Find where the given text appears and provide that cell's center as [x, y] coordinate. 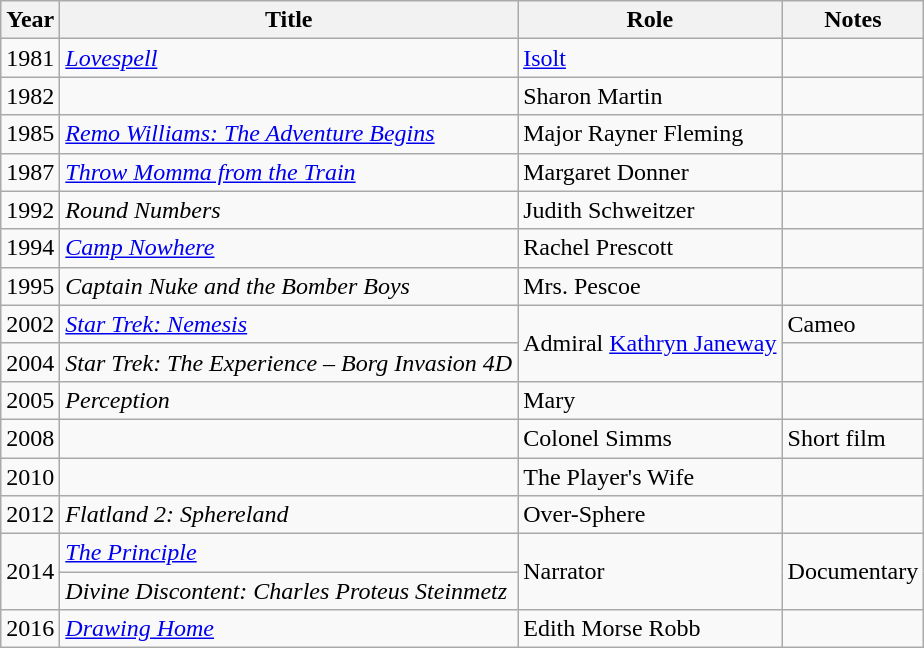
1982 [30, 96]
Round Numbers [289, 210]
Role [650, 20]
Remo Williams: The Adventure Begins [289, 134]
1987 [30, 172]
1994 [30, 248]
2016 [30, 629]
2005 [30, 400]
Perception [289, 400]
Drawing Home [289, 629]
Rachel Prescott [650, 248]
2002 [30, 324]
Edith Morse Robb [650, 629]
Mrs. Pescoe [650, 286]
Captain Nuke and the Bomber Boys [289, 286]
The Principle [289, 553]
2010 [30, 477]
Colonel Simms [650, 438]
Sharon Martin [650, 96]
Title [289, 20]
Judith Schweitzer [650, 210]
Major Rayner Fleming [650, 134]
Documentary [853, 572]
Narrator [650, 572]
Flatland 2: Sphereland [289, 515]
1981 [30, 58]
Short film [853, 438]
1992 [30, 210]
Throw Momma from the Train [289, 172]
The Player's Wife [650, 477]
Isolt [650, 58]
Mary [650, 400]
Lovespell [289, 58]
1995 [30, 286]
Notes [853, 20]
2008 [30, 438]
2012 [30, 515]
Cameo [853, 324]
Star Trek: Nemesis [289, 324]
2014 [30, 572]
Margaret Donner [650, 172]
Admiral Kathryn Janeway [650, 343]
Divine Discontent: Charles Proteus Steinmetz [289, 591]
Year [30, 20]
Over-Sphere [650, 515]
1985 [30, 134]
2004 [30, 362]
Star Trek: The Experience – Borg Invasion 4D [289, 362]
Camp Nowhere [289, 248]
